Provide the (x, y) coordinate of the cell's center where the given text is located.  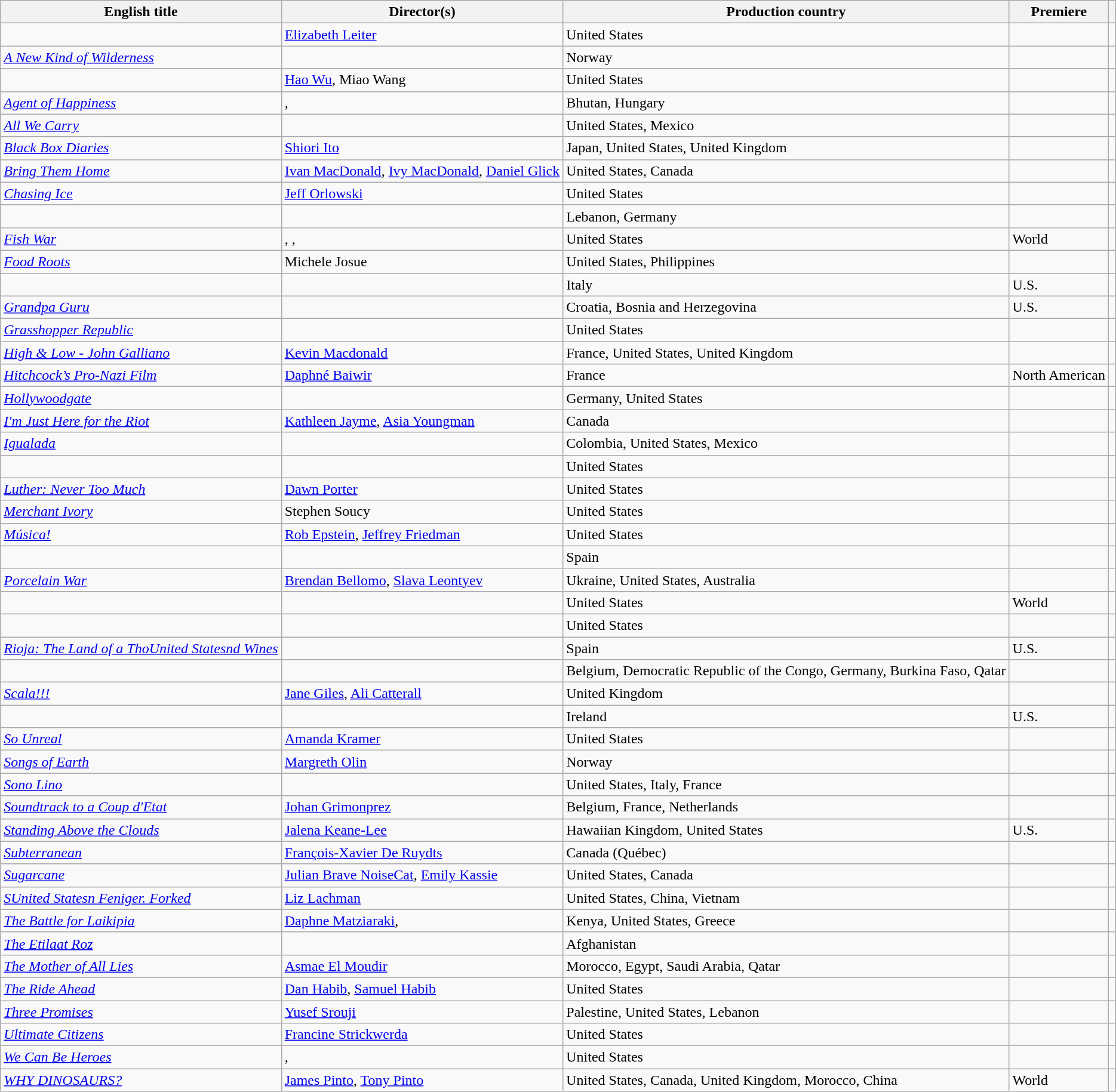
Ultimate Citizens (141, 1035)
Germany, United States (786, 398)
Italy (786, 285)
United Kingdom (786, 694)
James Pinto, Tony Pinto (422, 1080)
Three Promises (141, 1012)
SUnited Statesn Feniger. Forked (141, 898)
Black Box Diaries (141, 148)
United States, Canada, United Kingdom, Morocco, China (786, 1080)
Kathleen Jayme, Asia Youngman (422, 421)
Japan, United States, United Kingdom (786, 148)
Morocco, Egypt, Saudi Arabia, Qatar (786, 966)
Brendan Bellomo, Slava Leontyev (422, 580)
Liz Lachman (422, 898)
The Etilaat Roz (141, 943)
Stephen Soucy (422, 512)
United States, Philippines (786, 262)
Grandpa Guru (141, 307)
Ukraine, United States, Australia (786, 580)
Songs of Earth (141, 762)
The Battle for Laikipia (141, 921)
Kevin Macdonald (422, 353)
Lebanon, Germany (786, 216)
Rioja: The Land of a ThoUnited Statesnd Wines (141, 648)
Grasshopper Republic (141, 330)
Margreth Olin (422, 762)
Daphné Baiwir (422, 376)
Hitchcock’s Pro-Nazi Film (141, 376)
Francine Strickwerda (422, 1035)
Agent of Happiness (141, 103)
Yusef Srouji (422, 1012)
Belgium, France, Netherlands (786, 807)
Dawn Porter (422, 489)
Kenya, United States, Greece (786, 921)
Rob Epstein, Jeffrey Friedman (422, 534)
Ivan MacDonald, Ivy MacDonald, Daniel Glick (422, 171)
Chasing Ice (141, 193)
Michele Josue (422, 262)
High & Low - John Galliano (141, 353)
Hollywoodgate (141, 398)
Asmae El Moudir (422, 966)
Luther: Never Too Much (141, 489)
Daphne Matziaraki, (422, 921)
François-Xavier De Ruydts (422, 853)
Colombia, United States, Mexico (786, 444)
Igualada (141, 444)
We Can Be Heroes (141, 1057)
Director(s) (422, 12)
All We Carry (141, 125)
Dan Habib, Samuel Habib (422, 989)
The Ride Ahead (141, 989)
France (786, 376)
Porcelain War (141, 580)
Amanda Kramer (422, 739)
I'm Just Here for the Riot (141, 421)
Fish War (141, 239)
Ireland (786, 716)
Bhutan, Hungary (786, 103)
Elizabeth Leiter (422, 35)
Merchant Ivory (141, 512)
Shiori Ito (422, 148)
The Mother of All Lies (141, 966)
Soundtrack to a Coup d'Etat (141, 807)
English title (141, 12)
WHY DINOSAURS? (141, 1080)
Jane Giles, Ali Catterall (422, 694)
, , (422, 239)
Production country (786, 12)
Belgium, Democratic Republic of the Congo, Germany, Burkina Faso, Qatar (786, 671)
Palestine, United States, Lebanon (786, 1012)
Croatia, Bosnia and Herzegovina (786, 307)
Sono Lino (141, 785)
Música! (141, 534)
Canada (786, 421)
France, United States, United Kingdom (786, 353)
Standing Above the Clouds (141, 830)
Jalena Keane-Lee (422, 830)
Johan Grimonprez (422, 807)
Food Roots (141, 262)
So Unreal (141, 739)
United States, Mexico (786, 125)
North American (1059, 376)
Jeff Orlowski (422, 193)
United States, Italy, France (786, 785)
Hao Wu, Miao Wang (422, 80)
Canada (Québec) (786, 853)
Hawaiian Kingdom, United States (786, 830)
Subterranean (141, 853)
Premiere (1059, 12)
Julian Brave NoiseCat, Emily Kassie (422, 875)
Scala!!! (141, 694)
Bring Them Home (141, 171)
Sugarcane (141, 875)
Afghanistan (786, 943)
A New Kind of Wilderness (141, 57)
United States, China, Vietnam (786, 898)
